Determine the [X, Y] coordinate at the center of the cell enclosing the given text.  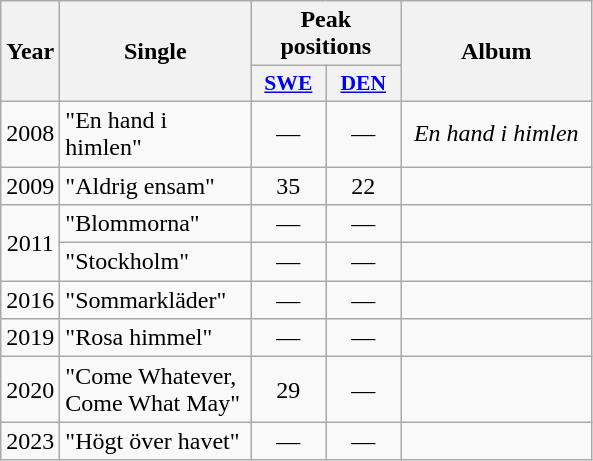
"Stockholm" [156, 262]
2009 [30, 185]
35 [288, 185]
DEN [364, 84]
Album [496, 52]
2020 [30, 390]
2023 [30, 441]
SWE [288, 84]
Peak positions [326, 34]
"Rosa himmel" [156, 338]
"Högt över havet" [156, 441]
"Aldrig ensam" [156, 185]
2008 [30, 134]
22 [364, 185]
"Sommarkläder" [156, 300]
"Blommorna" [156, 224]
2011 [30, 243]
Single [156, 52]
2019 [30, 338]
2016 [30, 300]
"En hand i himlen" [156, 134]
Year [30, 52]
En hand i himlen [496, 134]
29 [288, 390]
"Come Whatever, Come What May" [156, 390]
